Scan for the cell matching the given text and deliver its [x, y] coordinate at center. 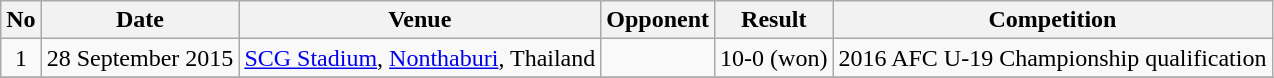
1 [21, 58]
2016 AFC U-19 Championship qualification [1052, 58]
28 September 2015 [140, 58]
Result [774, 20]
No [21, 20]
Opponent [658, 20]
Venue [420, 20]
Competition [1052, 20]
SCG Stadium, Nonthaburi, Thailand [420, 58]
Date [140, 20]
10-0 (won) [774, 58]
